Detect which cell encompasses the target text, then output its [X, Y] center coordinate. 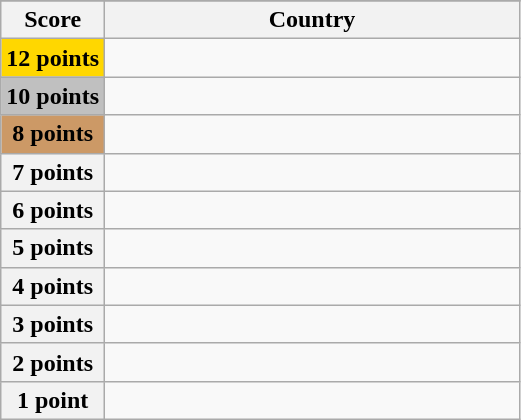
3 points [53, 324]
Score [53, 20]
2 points [53, 362]
12 points [53, 58]
1 point [53, 400]
4 points [53, 286]
6 points [53, 210]
Country [312, 20]
8 points [53, 134]
5 points [53, 248]
7 points [53, 172]
10 points [53, 96]
